Return the (x, y) coordinate for the center point of the cell that contains the specified text.  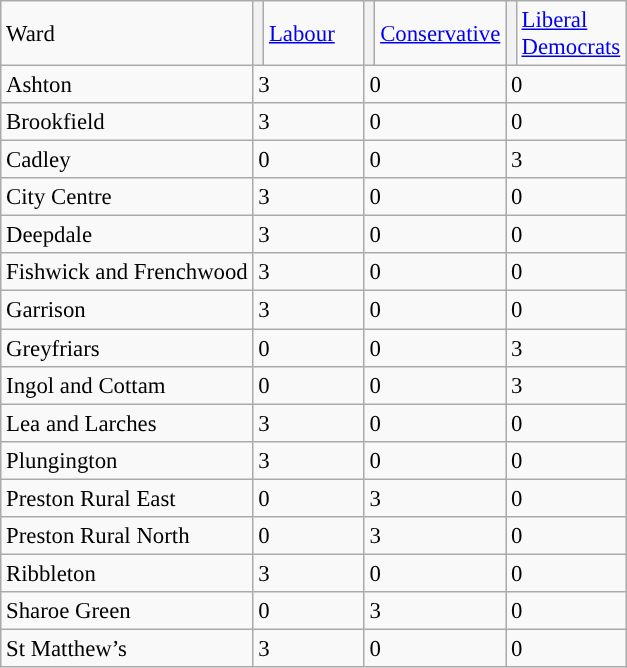
Garrison (127, 310)
Preston Rural East (127, 498)
Deepdale (127, 235)
Fishwick and Frenchwood (127, 273)
Cadley (127, 160)
Plungington (127, 460)
Ward (127, 34)
St Matthew’s (127, 648)
Lea and Larches (127, 423)
Ribbleton (127, 573)
Greyfriars (127, 348)
Liberal Democrats (570, 34)
Sharoe Green (127, 611)
Conservative (440, 34)
City Centre (127, 197)
Ingol and Cottam (127, 385)
Brookfield (127, 122)
Preston Rural North (127, 536)
Labour (314, 34)
Ashton (127, 85)
